From the cell containing the given text, extract its center point as [x, y] coordinate. 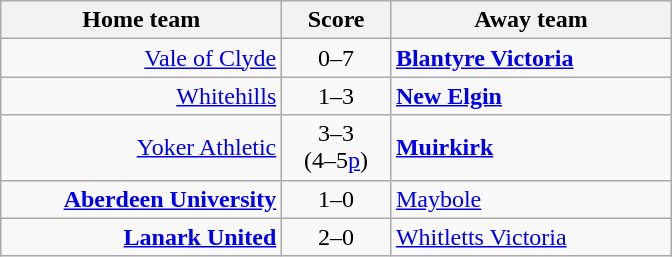
2–0 [336, 237]
Whitletts Victoria [530, 237]
1–0 [336, 199]
Muirkirk [530, 148]
Aberdeen University [142, 199]
Maybole [530, 199]
Away team [530, 20]
Lanark United [142, 237]
1–3 [336, 96]
New Elgin [530, 96]
3–3(4–5p) [336, 148]
Score [336, 20]
Blantyre Victoria [530, 58]
0–7 [336, 58]
Home team [142, 20]
Whitehills [142, 96]
Vale of Clyde [142, 58]
Yoker Athletic [142, 148]
